Locate the cell with the specified text and output its [x, y] center coordinate. 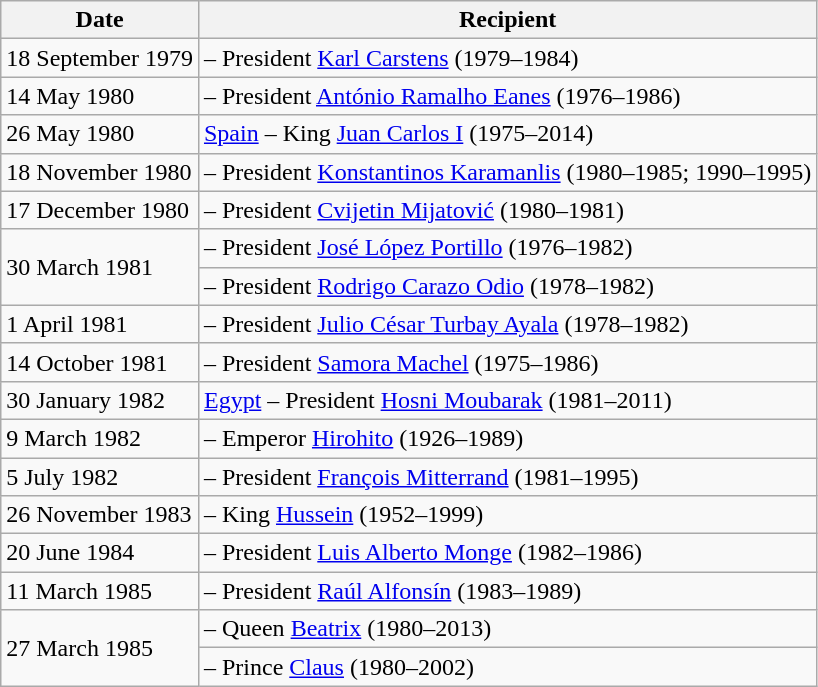
17 December 1980 [100, 210]
26 May 1980 [100, 134]
– President Cvijetin Mijatović (1980–1981) [507, 210]
– President Konstantinos Karamanlis (1980–1985; 1990–1995) [507, 172]
– President François Mitterrand (1981–1995) [507, 477]
Date [100, 20]
– President Raúl Alfonsín (1983–1989) [507, 591]
– Emperor Hirohito (1926–1989) [507, 438]
– King Hussein (1952–1999) [507, 515]
Spain – King Juan Carlos I (1975–2014) [507, 134]
– Prince Claus (1980–2002) [507, 667]
14 October 1981 [100, 362]
14 May 1980 [100, 96]
20 June 1984 [100, 553]
18 September 1979 [100, 58]
– President Julio César Turbay Ayala (1978–1982) [507, 324]
Egypt – President Hosni Moubarak (1981–2011) [507, 400]
– President Karl Carstens (1979–1984) [507, 58]
– President António Ramalho Eanes (1976–1986) [507, 96]
– President Rodrigo Carazo Odio (1978–1982) [507, 286]
– Queen Beatrix (1980–2013) [507, 629]
11 March 1985 [100, 591]
27 March 1985 [100, 648]
30 March 1981 [100, 267]
30 January 1982 [100, 400]
5 July 1982 [100, 477]
– President Luis Alberto Monge (1982–1986) [507, 553]
– President Samora Machel (1975–1986) [507, 362]
26 November 1983 [100, 515]
9 March 1982 [100, 438]
Recipient [507, 20]
1 April 1981 [100, 324]
– President José López Portillo (1976–1982) [507, 248]
18 November 1980 [100, 172]
